Find where the given text appears and provide that cell's center as (x, y) coordinate. 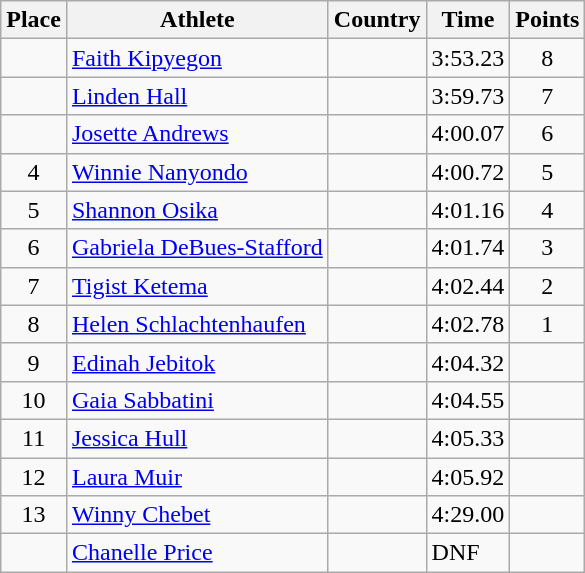
Points (548, 20)
Gabriela DeBues-Stafford (197, 248)
2 (548, 286)
Linden Hall (197, 96)
13 (34, 515)
Gaia Sabbatini (197, 400)
4:05.33 (468, 438)
Laura Muir (197, 477)
3:59.73 (468, 96)
3 (548, 248)
Shannon Osika (197, 210)
Helen Schlachtenhaufen (197, 324)
Winny Chebet (197, 515)
10 (34, 400)
4:00.72 (468, 172)
Place (34, 20)
11 (34, 438)
DNF (468, 553)
4:04.32 (468, 362)
Faith Kipyegon (197, 58)
Winnie Nanyondo (197, 172)
1 (548, 324)
Athlete (197, 20)
4:29.00 (468, 515)
Tigist Ketema (197, 286)
4:04.55 (468, 400)
4:02.44 (468, 286)
12 (34, 477)
Time (468, 20)
4:01.16 (468, 210)
Country (377, 20)
3:53.23 (468, 58)
4:05.92 (468, 477)
9 (34, 362)
Josette Andrews (197, 134)
4:00.07 (468, 134)
4:01.74 (468, 248)
Jessica Hull (197, 438)
Chanelle Price (197, 553)
4:02.78 (468, 324)
Edinah Jebitok (197, 362)
